Return the (x, y) coordinate for the center point of the cell that contains the specified text.  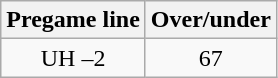
Pregame line (74, 20)
UH –2 (74, 58)
67 (210, 58)
Over/under (210, 20)
